Scan for the cell matching the given text and deliver its (X, Y) coordinate at center. 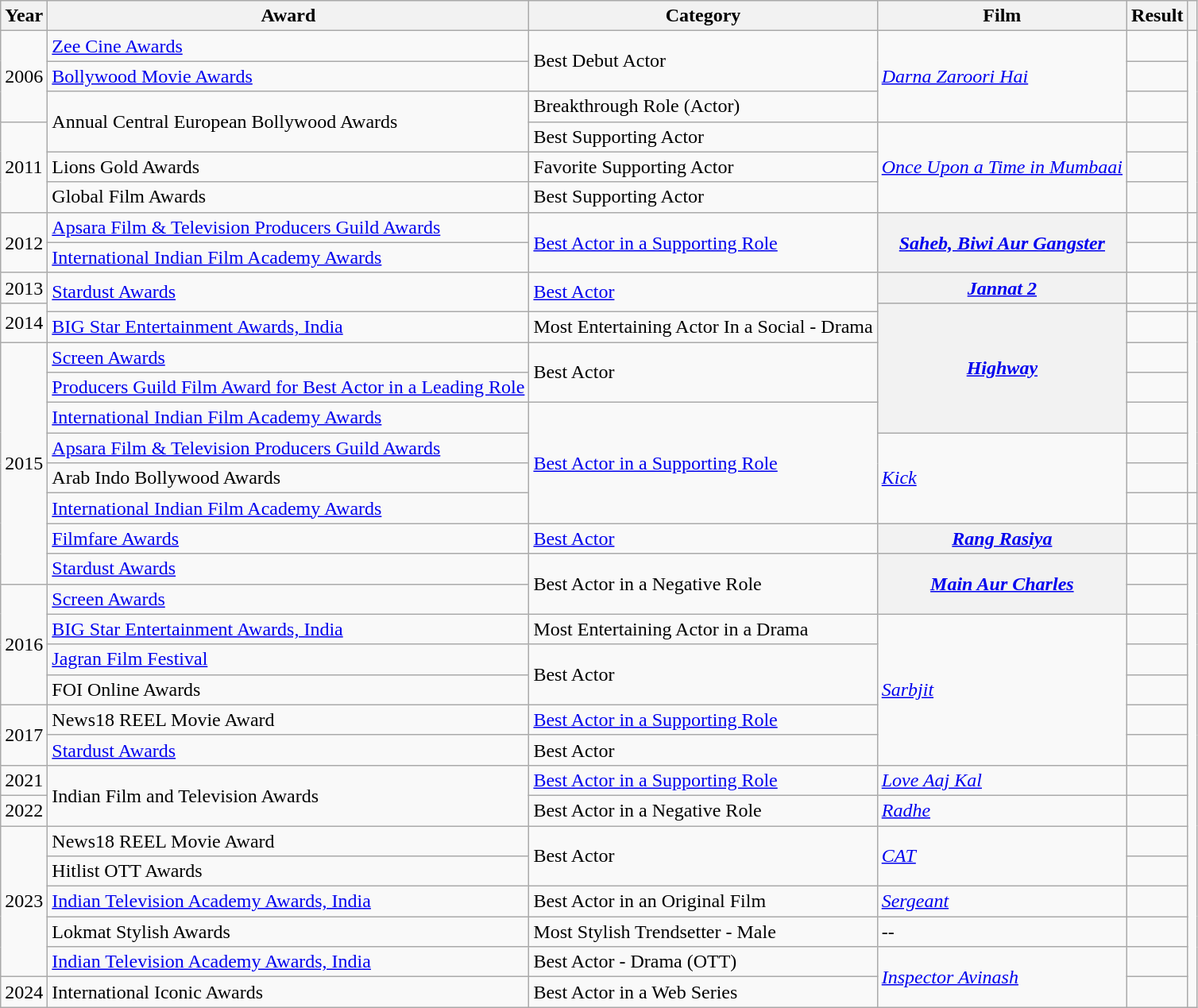
Best Debut Actor (703, 61)
Love Aaj Kal (1002, 780)
Result (1157, 16)
Once Upon a Time in Mumbaai (1002, 167)
Category (703, 16)
Most Entertaining Actor In a Social - Drama (703, 326)
Producers Guild Film Award for Best Actor in a Leading Role (288, 388)
Jannat 2 (1002, 288)
Highway (1002, 367)
Kick (1002, 478)
Best Actor in an Original Film (703, 902)
Arab Indo Bollywood Awards (288, 478)
2011 (24, 167)
Global Film Awards (288, 197)
2014 (24, 322)
Annual Central European Bollywood Awards (288, 122)
Radhe (1002, 810)
2022 (24, 810)
Most Entertaining Actor in a Drama (703, 629)
Most Stylish Trendsetter - Male (703, 932)
Film (1002, 16)
Rang Rasiya (1002, 539)
Hitlist OTT Awards (288, 871)
Favorite Supporting Actor (703, 167)
2024 (24, 992)
2013 (24, 288)
-- (1002, 932)
2017 (24, 735)
Best Actor in a Web Series (703, 992)
Lions Gold Awards (288, 167)
2006 (24, 76)
Zee Cine Awards (288, 46)
Best Actor - Drama (OTT) (703, 962)
Sarbjit (1002, 689)
Filmfare Awards (288, 539)
Breakthrough Role (Actor) (703, 106)
Award (288, 16)
International Iconic Awards (288, 992)
2015 (24, 462)
Saheb, Biwi Aur Gangster (1002, 242)
CAT (1002, 856)
Indian Film and Television Awards (288, 795)
Jagran Film Festival (288, 659)
2012 (24, 242)
Lokmat Stylish Awards (288, 932)
Sergeant (1002, 902)
Main Aur Charles (1002, 584)
2021 (24, 780)
Inspector Avinash (1002, 977)
2016 (24, 644)
Bollywood Movie Awards (288, 76)
FOI Online Awards (288, 689)
2023 (24, 902)
Darna Zaroori Hai (1002, 76)
Year (24, 16)
